Locate the cell with the specified text and output its [X, Y] center coordinate. 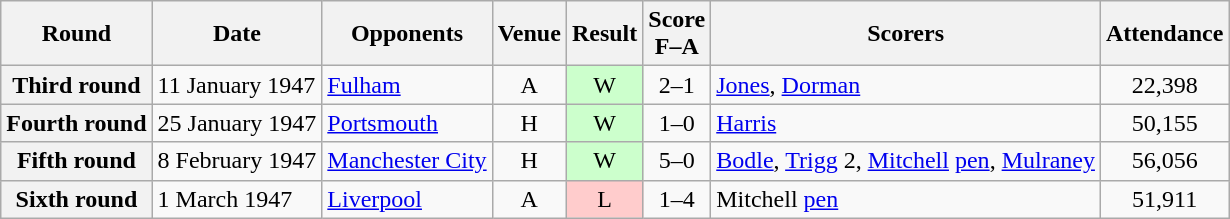
Portsmouth [407, 123]
Harris [906, 123]
25 January 1947 [237, 123]
Venue [529, 34]
22,398 [1164, 85]
Liverpool [407, 199]
ScoreF–A [677, 34]
Date [237, 34]
Manchester City [407, 161]
11 January 1947 [237, 85]
Third round [76, 85]
1 March 1947 [237, 199]
Round [76, 34]
1–0 [677, 123]
5–0 [677, 161]
Fulham [407, 85]
Result [604, 34]
50,155 [1164, 123]
56,056 [1164, 161]
Bodle, Trigg 2, Mitchell pen, Mulraney [906, 161]
Fifth round [76, 161]
2–1 [677, 85]
Scorers [906, 34]
Fourth round [76, 123]
51,911 [1164, 199]
Attendance [1164, 34]
8 February 1947 [237, 161]
Mitchell pen [906, 199]
Opponents [407, 34]
L [604, 199]
Sixth round [76, 199]
1–4 [677, 199]
Jones, Dorman [906, 85]
